Locate the cell with the specified text and output its [x, y] center coordinate. 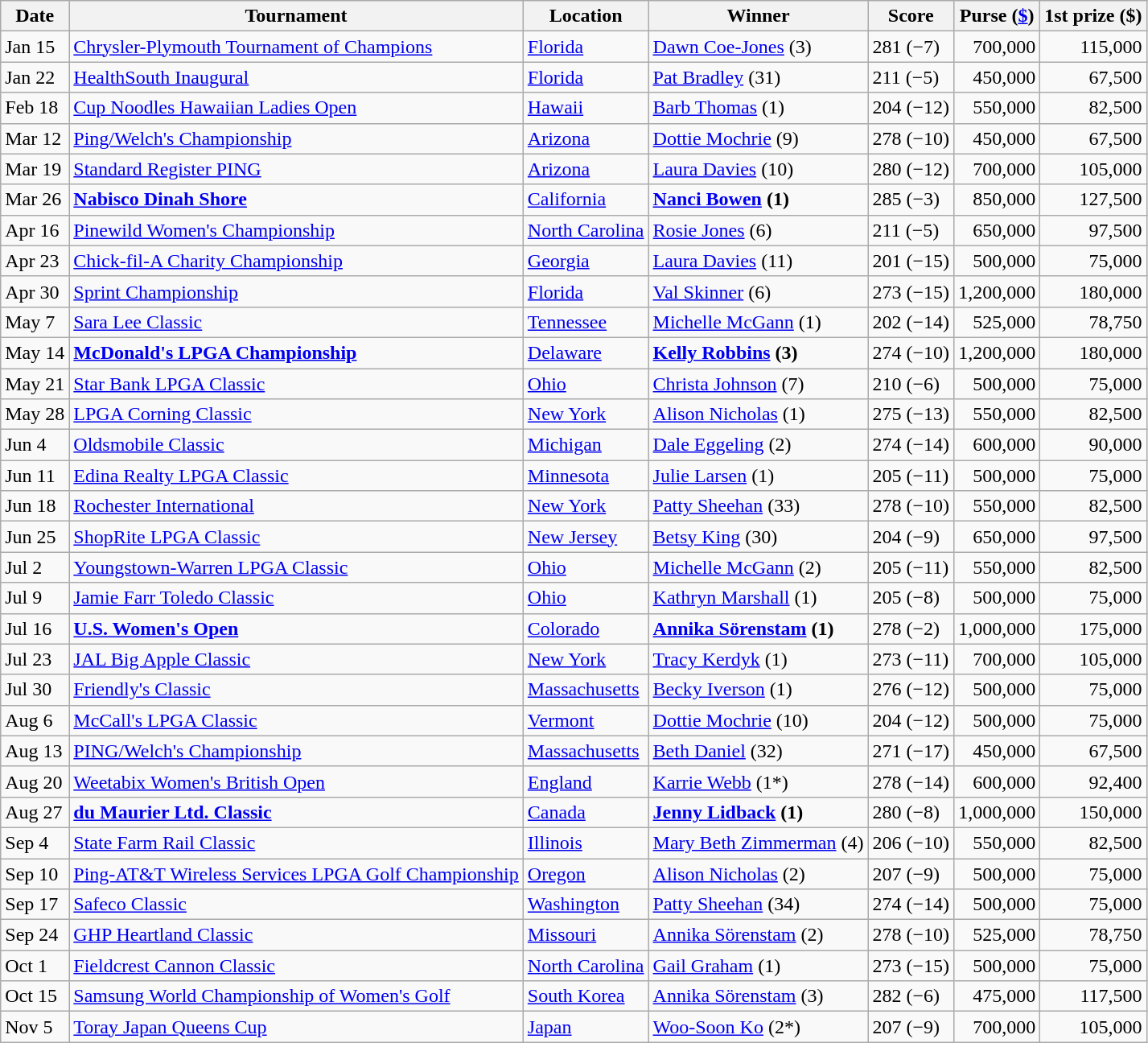
Dottie Mochrie (9) [758, 138]
Sep 4 [35, 843]
Jun 18 [35, 506]
Mary Beth Zimmerman (4) [758, 843]
Jul 30 [35, 690]
Gail Graham (1) [758, 966]
Tennessee [586, 322]
Val Skinner (6) [758, 291]
GHP Heartland Classic [296, 935]
Sep 17 [35, 905]
Purse ($) [998, 16]
Annika Sörenstam (2) [758, 935]
New Jersey [586, 537]
Jul 16 [35, 629]
Mar 26 [35, 200]
Cup Noodles Hawaiian Ladies Open [296, 108]
Illinois [586, 843]
Weetabix Women's British Open [296, 781]
Aug 27 [35, 812]
PING/Welch's Championship [296, 751]
Alison Nicholas (2) [758, 873]
Pat Bradley (31) [758, 77]
175,000 [1093, 629]
Score [911, 16]
115,000 [1093, 47]
92,400 [1093, 781]
Jul 23 [35, 659]
Aug 13 [35, 751]
Friendly's Classic [296, 690]
Patty Sheehan (33) [758, 506]
Apr 23 [35, 261]
Becky Iverson (1) [758, 690]
Christa Johnson (7) [758, 384]
Georgia [586, 261]
South Korea [586, 996]
Tracy Kerdyk (1) [758, 659]
Nanci Bowen (1) [758, 200]
HealthSouth Inaugural [296, 77]
Rochester International [296, 506]
May 7 [35, 322]
Rosie Jones (6) [758, 230]
850,000 [998, 200]
Winner [758, 16]
ShopRite LPGA Classic [296, 537]
Dawn Coe-Jones (3) [758, 47]
Washington [586, 905]
May 28 [35, 414]
England [586, 781]
90,000 [1093, 445]
Beth Daniel (32) [758, 751]
McCall's LPGA Classic [296, 720]
May 21 [35, 384]
Dale Eggeling (2) [758, 445]
202 (−14) [911, 322]
206 (−10) [911, 843]
Ping/Welch's Championship [296, 138]
Mar 12 [35, 138]
Michelle McGann (1) [758, 322]
276 (−12) [911, 690]
Chick-fil-A Charity Championship [296, 261]
Laura Davies (10) [758, 169]
Oct 15 [35, 996]
Jan 15 [35, 47]
Hawaii [586, 108]
Betsy King (30) [758, 537]
273 (−11) [911, 659]
Sep 10 [35, 873]
278 (−2) [911, 629]
Chrysler-Plymouth Tournament of Champions [296, 47]
Jul 9 [35, 598]
Minnesota [586, 476]
Japan [586, 1027]
281 (−7) [911, 47]
Patty Sheehan (34) [758, 905]
Apr 16 [35, 230]
Jun 25 [35, 537]
du Maurier Ltd. Classic [296, 812]
150,000 [1093, 812]
Michelle McGann (2) [758, 567]
Aug 20 [35, 781]
Julie Larsen (1) [758, 476]
475,000 [998, 996]
Edina Realty LPGA Classic [296, 476]
Barb Thomas (1) [758, 108]
Mar 19 [35, 169]
Karrie Webb (1*) [758, 781]
Ping-AT&T Wireless Services LPGA Golf Championship [296, 873]
271 (−17) [911, 751]
Dottie Mochrie (10) [758, 720]
JAL Big Apple Classic [296, 659]
117,500 [1093, 996]
280 (−8) [911, 812]
Laura Davies (11) [758, 261]
Michigan [586, 445]
California [586, 200]
Aug 6 [35, 720]
Tournament [296, 16]
Sep 24 [35, 935]
204 (−9) [911, 537]
285 (−3) [911, 200]
Jenny Lidback (1) [758, 812]
Annika Sörenstam (3) [758, 996]
LPGA Corning Classic [296, 414]
Standard Register PING [296, 169]
1st prize ($) [1093, 16]
Fieldcrest Cannon Classic [296, 966]
Oldsmobile Classic [296, 445]
Oct 1 [35, 966]
Pinewild Women's Championship [296, 230]
Jul 2 [35, 567]
Annika Sörenstam (1) [758, 629]
Nov 5 [35, 1027]
Kelly Robbins (3) [758, 352]
Jan 22 [35, 77]
Date [35, 16]
Alison Nicholas (1) [758, 414]
May 14 [35, 352]
Delaware [586, 352]
Woo-Soon Ko (2*) [758, 1027]
Safeco Classic [296, 905]
Samsung World Championship of Women's Golf [296, 996]
127,500 [1093, 200]
Jun 11 [35, 476]
U.S. Women's Open [296, 629]
201 (−15) [911, 261]
Feb 18 [35, 108]
State Farm Rail Classic [296, 843]
282 (−6) [911, 996]
McDonald's LPGA Championship [296, 352]
Jamie Farr Toledo Classic [296, 598]
205 (−8) [911, 598]
Canada [586, 812]
Kathryn Marshall (1) [758, 598]
280 (−12) [911, 169]
278 (−14) [911, 781]
Missouri [586, 935]
Youngstown-Warren LPGA Classic [296, 567]
Location [586, 16]
Oregon [586, 873]
275 (−13) [911, 414]
Colorado [586, 629]
Apr 30 [35, 291]
274 (−10) [911, 352]
Jun 4 [35, 445]
Vermont [586, 720]
Nabisco Dinah Shore [296, 200]
Sara Lee Classic [296, 322]
Star Bank LPGA Classic [296, 384]
210 (−6) [911, 384]
Toray Japan Queens Cup [296, 1027]
Sprint Championship [296, 291]
